From the cell containing the given text, extract its center point as (x, y) coordinate. 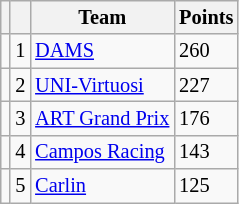
DAMS (102, 51)
5 (20, 186)
1 (20, 51)
Team (102, 17)
Carlin (102, 186)
176 (206, 118)
143 (206, 152)
125 (206, 186)
UNI-Virtuosi (102, 85)
3 (20, 118)
ART Grand Prix (102, 118)
227 (206, 85)
Points (206, 17)
Campos Racing (102, 152)
4 (20, 152)
260 (206, 51)
2 (20, 85)
